Search for the cell housing the specified text and yield its (X, Y) center coordinate. 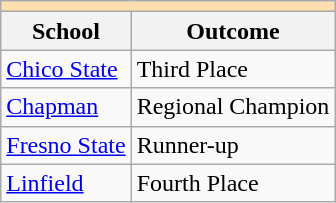
Linfield (66, 183)
Chico State (66, 69)
Fresno State (66, 145)
School (66, 31)
Runner-up (233, 145)
Chapman (66, 107)
Third Place (233, 69)
Outcome (233, 31)
Regional Champion (233, 107)
Fourth Place (233, 183)
